Search for the cell housing the specified text and yield its [x, y] center coordinate. 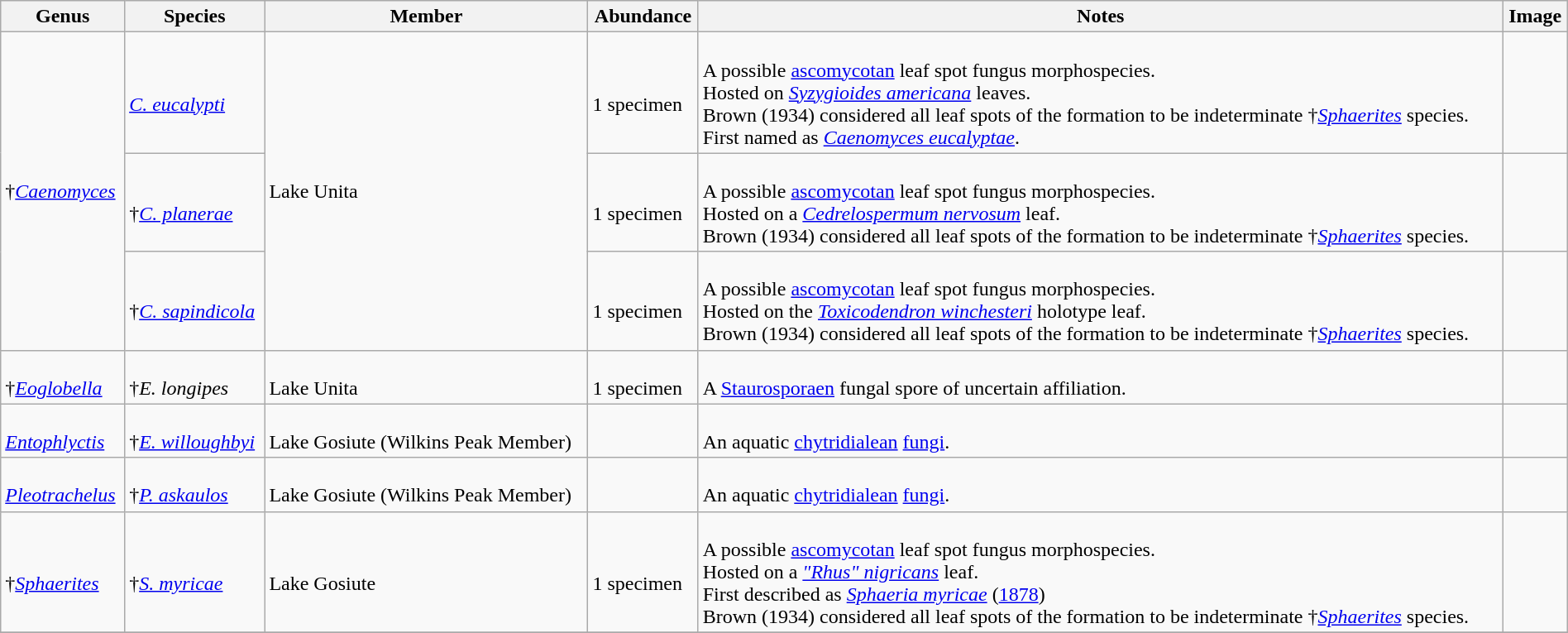
Species [195, 17]
†C. planerae [195, 202]
Pleotrachelus [63, 485]
†C. sapindicola [195, 301]
†E. willoughbyi [195, 430]
†P. askaulos [195, 485]
Entophlyctis [63, 430]
Member [427, 17]
C. eucalypti [195, 93]
†Caenomyces [63, 191]
Notes [1100, 17]
Image [1535, 17]
†Eoglobella [63, 377]
A Staurosporaen fungal spore of uncertain affiliation. [1100, 377]
Abundance [643, 17]
†E. longipes [195, 377]
†Sphaerites [63, 572]
Genus [63, 17]
†S. myricae [195, 572]
Lake Gosiute [427, 572]
